Detect which cell encompasses the target text, then output its [X, Y] center coordinate. 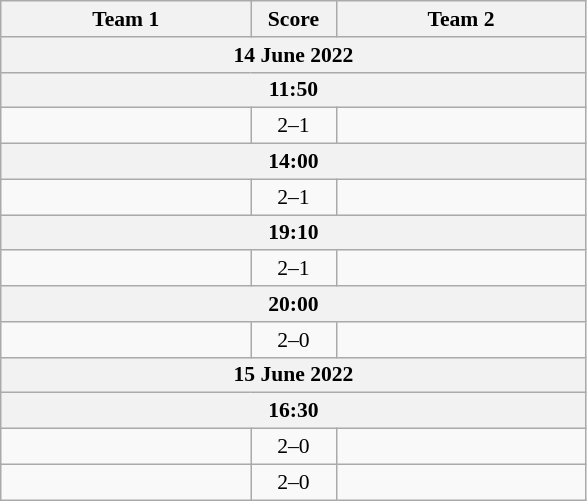
14 June 2022 [294, 55]
11:50 [294, 90]
19:10 [294, 233]
16:30 [294, 411]
Score [294, 19]
Team 1 [126, 19]
20:00 [294, 304]
15 June 2022 [294, 375]
Team 2 [461, 19]
14:00 [294, 162]
